Scan for the cell matching the given text and deliver its (x, y) coordinate at center. 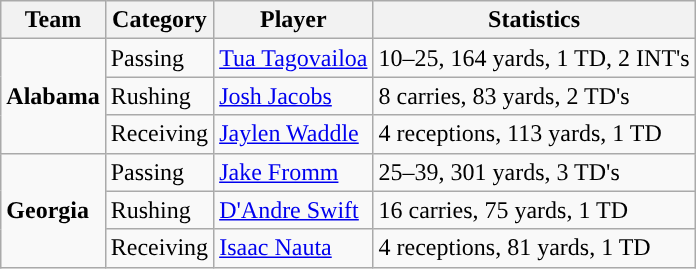
25–39, 301 yards, 3 TD's (534, 172)
Josh Jacobs (294, 96)
Alabama (53, 96)
4 receptions, 81 yards, 1 TD (534, 248)
10–25, 164 yards, 1 TD, 2 INT's (534, 58)
Isaac Nauta (294, 248)
Category (159, 20)
16 carries, 75 yards, 1 TD (534, 210)
4 receptions, 113 yards, 1 TD (534, 134)
Jake Fromm (294, 172)
8 carries, 83 yards, 2 TD's (534, 96)
Team (53, 20)
Jaylen Waddle (294, 134)
Statistics (534, 20)
Player (294, 20)
D'Andre Swift (294, 210)
Tua Tagovailoa (294, 58)
Georgia (53, 210)
